Capture the cell that displays the provided text and extract its [x, y] central coordinate. 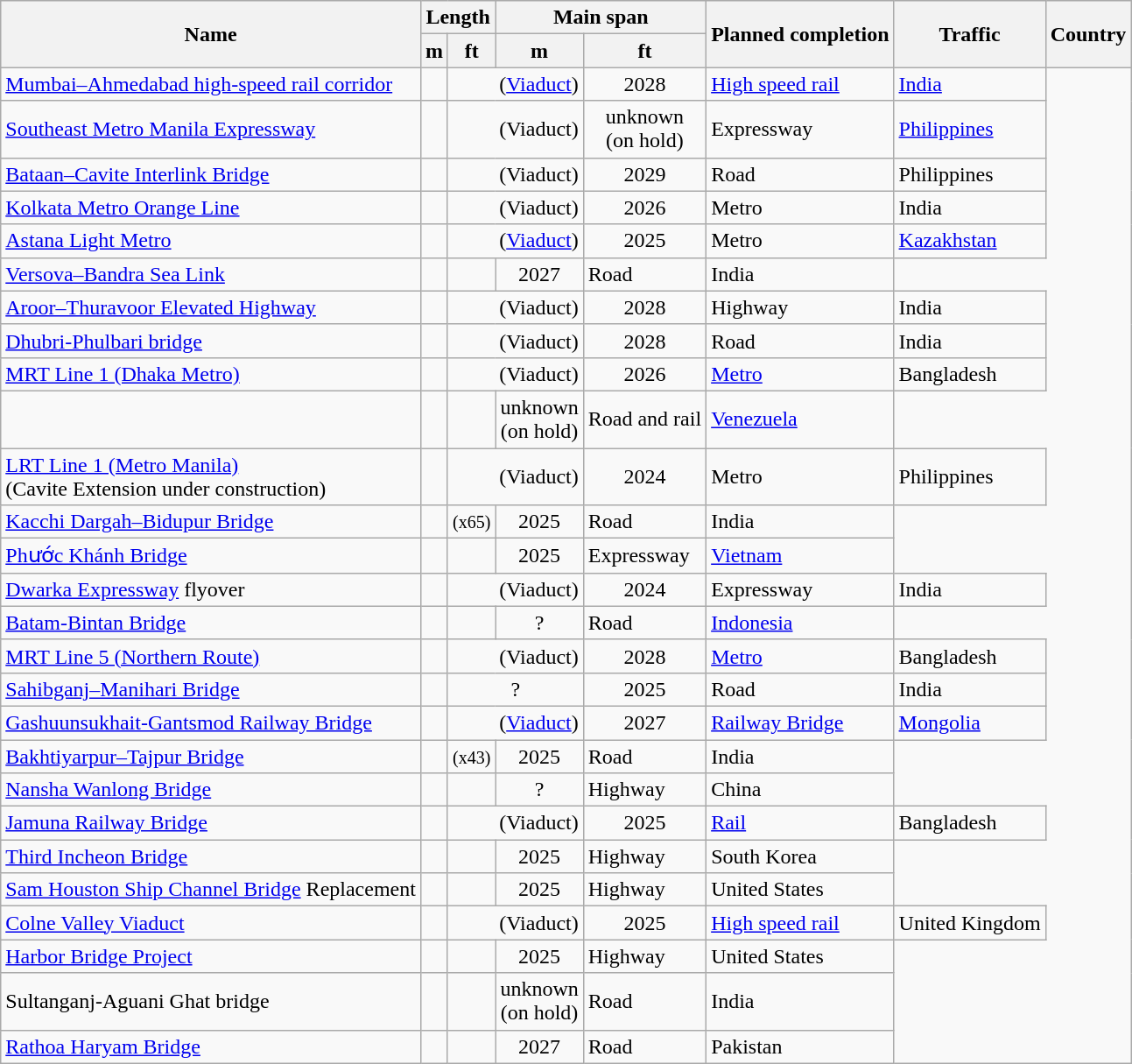
Harbor Bridge Project [211, 956]
Bakhtiyarpur–Tajpur Bridge [211, 756]
Pakistan [800, 1046]
MRT Line 5 (Northern Route) [211, 656]
China [800, 790]
Batam-Bintan Bridge [211, 623]
Indonesia [800, 623]
Country [1088, 34]
United Kingdom [970, 923]
Traffic [970, 34]
Length [457, 18]
Kacchi Dargah–Bidupur Bridge [211, 522]
Name [211, 34]
Venezuela [800, 419]
Nansha Wanlong Bridge [211, 790]
Jamuna Railway Bridge [211, 823]
(x65) [471, 522]
Kolkata Metro Orange Line [211, 208]
Bataan–Cavite Interlink Bridge [211, 174]
Vietnam [800, 556]
Sultanganj-Aguani Ghat bridge [211, 1002]
Mumbai–Ahmedabad high-speed rail corridor [211, 84]
Third Incheon Bridge [211, 856]
2029 [644, 174]
Aroor–Thuravoor Elevated Highway [211, 307]
Main span [601, 18]
Mongolia [970, 722]
Southeast Metro Manila Expressway [211, 130]
Railway Bridge [800, 722]
Astana Light Metro [211, 241]
Sahibganj–Manihari Bridge [211, 689]
Sam Houston Ship Channel Bridge Replacement [211, 890]
LRT Line 1 (Metro Manila)(Cavite Extension under construction) [211, 476]
Road and rail [644, 419]
Gashuunsukhait-Gantsmod Railway Bridge [211, 722]
Phước Khánh Bridge [211, 556]
Colne Valley Viaduct [211, 923]
Versova–Bandra Sea Link [211, 274]
MRT Line 1 (Dhaka Metro) [211, 374]
South Korea [800, 856]
Rathoa Haryam Bridge [211, 1046]
(x43) [471, 756]
Rail [800, 823]
Kazakhstan [970, 241]
Planned completion [800, 34]
Dwarka Expressway flyover [211, 589]
Dhubri-Phulbari bridge [211, 341]
